Return the [X, Y] coordinate for the center point of the cell that contains the specified text.  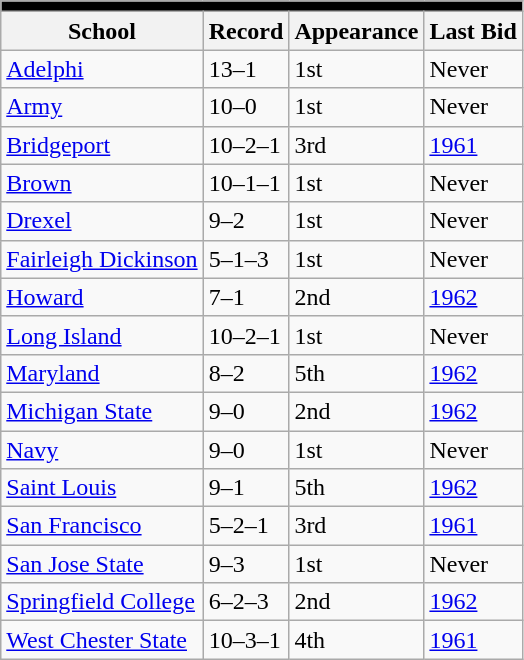
4th [356, 640]
Michigan State [102, 411]
Saint Louis [102, 488]
13–1 [246, 69]
Fairleigh Dickinson [102, 259]
6–2–3 [246, 602]
Drexel [102, 221]
West Chester State [102, 640]
School [102, 31]
10–3–1 [246, 640]
Army [102, 107]
Howard [102, 297]
Springfield College [102, 602]
Adelphi [102, 69]
5–1–3 [246, 259]
Brown [102, 183]
Long Island [102, 335]
8–2 [246, 373]
7–1 [246, 297]
9–2 [246, 221]
Maryland [102, 373]
10–1–1 [246, 183]
Last Bid [473, 31]
9–3 [246, 564]
Appearance [356, 31]
10–0 [246, 107]
Navy [102, 449]
5–2–1 [246, 526]
San Jose State [102, 564]
Record [246, 31]
9–1 [246, 488]
Bridgeport [102, 145]
San Francisco [102, 526]
